Scan for the cell matching the given text and deliver its (X, Y) coordinate at center. 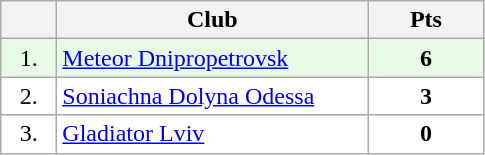
6 (426, 58)
3 (426, 96)
Club (212, 20)
Meteor Dnipropetrovsk (212, 58)
3. (29, 134)
1. (29, 58)
2. (29, 96)
Soniachna Dolyna Odessa (212, 96)
Gladiator Lviv (212, 134)
Pts (426, 20)
0 (426, 134)
